Detect which cell encompasses the target text, then output its (X, Y) center coordinate. 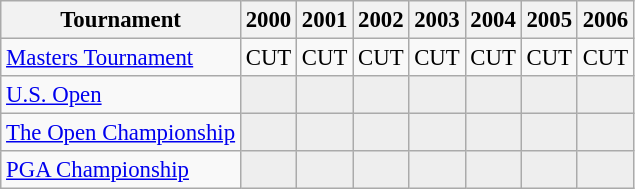
2000 (268, 20)
Masters Tournament (121, 58)
2005 (549, 20)
2003 (437, 20)
2006 (605, 20)
2004 (493, 20)
2002 (381, 20)
2001 (325, 20)
The Open Championship (121, 133)
PGA Championship (121, 170)
U.S. Open (121, 95)
Tournament (121, 20)
